Detect which cell encompasses the target text, then output its (x, y) center coordinate. 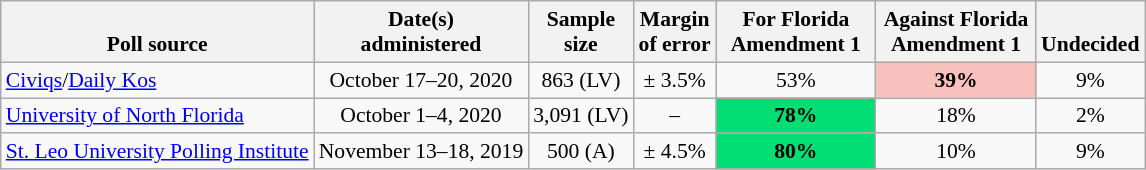
863 (LV) (580, 80)
53% (796, 80)
18% (956, 116)
St. Leo University Polling Institute (158, 152)
For Florida Amendment 1 (796, 32)
Marginof error (675, 32)
500 (A) (580, 152)
Against Florida Amendment 1 (956, 32)
39% (956, 80)
78% (796, 116)
Undecided (1090, 32)
3,091 (LV) (580, 116)
Samplesize (580, 32)
University of North Florida (158, 116)
– (675, 116)
2% (1090, 116)
October 1–4, 2020 (422, 116)
80% (796, 152)
November 13–18, 2019 (422, 152)
Civiqs/Daily Kos (158, 80)
10% (956, 152)
Poll source (158, 32)
Date(s)administered (422, 32)
± 4.5% (675, 152)
± 3.5% (675, 80)
October 17–20, 2020 (422, 80)
